Search for the cell housing the specified text and yield its (X, Y) center coordinate. 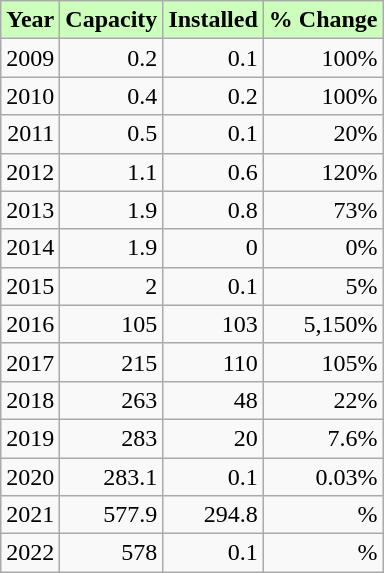
0% (323, 248)
0.03% (323, 477)
22% (323, 400)
7.6% (323, 438)
283 (112, 438)
2019 (30, 438)
263 (112, 400)
0.4 (112, 96)
0.5 (112, 134)
578 (112, 553)
2011 (30, 134)
5% (323, 286)
73% (323, 210)
577.9 (112, 515)
2017 (30, 362)
215 (112, 362)
Installed (213, 20)
2018 (30, 400)
2012 (30, 172)
110 (213, 362)
1.1 (112, 172)
120% (323, 172)
2021 (30, 515)
2022 (30, 553)
283.1 (112, 477)
0.8 (213, 210)
Capacity (112, 20)
5,150% (323, 324)
2015 (30, 286)
2014 (30, 248)
2016 (30, 324)
% Change (323, 20)
0.6 (213, 172)
20 (213, 438)
105% (323, 362)
2009 (30, 58)
2 (112, 286)
2010 (30, 96)
0 (213, 248)
294.8 (213, 515)
48 (213, 400)
2013 (30, 210)
20% (323, 134)
Year (30, 20)
103 (213, 324)
105 (112, 324)
2020 (30, 477)
